Search for the cell housing the specified text and yield its [x, y] center coordinate. 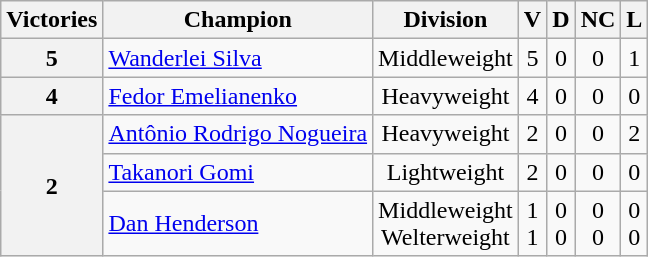
Dan Henderson [238, 224]
L [634, 20]
Division [446, 20]
Antônio Rodrigo Nogueira [238, 134]
1 1 [532, 224]
Victories [52, 20]
Takanori Gomi [238, 172]
Fedor Emelianenko [238, 96]
NC [598, 20]
1 [634, 58]
Lightweight [446, 172]
Middleweight [446, 58]
D [561, 20]
Wanderlei Silva [238, 58]
V [532, 20]
Champion [238, 20]
Middleweight Welterweight [446, 224]
